Provide the [X, Y] coordinate of the cell's center where the given text is located.  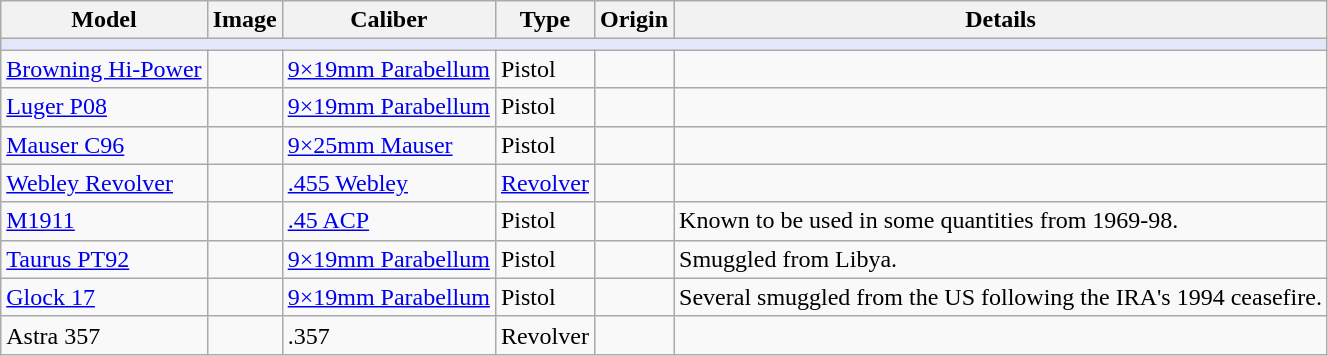
Image [244, 20]
Origin [634, 20]
Smuggled from Libya. [1001, 259]
Luger P08 [104, 107]
Details [1001, 20]
Type [544, 20]
.357 [388, 335]
Mauser C96 [104, 145]
Taurus PT92 [104, 259]
Caliber [388, 20]
Several smuggled from the US following the IRA's 1994 ceasefire. [1001, 297]
.455 Webley [388, 183]
Astra 357 [104, 335]
Browning Hi-Power [104, 69]
.45 ACP [388, 221]
Model [104, 20]
Glock 17 [104, 297]
Known to be used in some quantities from 1969-98. [1001, 221]
Webley Revolver [104, 183]
9×25mm Mauser [388, 145]
M1911 [104, 221]
